Extract the [X, Y] coordinate from the center of the cell holding the provided text.  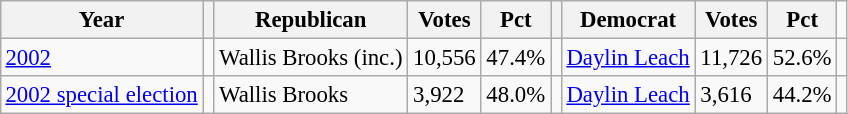
2002 [102, 57]
3,616 [731, 95]
Wallis Brooks (inc.) [311, 57]
Wallis Brooks [311, 95]
10,556 [444, 57]
47.4% [516, 57]
52.6% [802, 57]
3,922 [444, 95]
Democrat [628, 20]
48.0% [516, 95]
Year [102, 20]
11,726 [731, 57]
2002 special election [102, 95]
44.2% [802, 95]
Republican [311, 20]
